Provide the (x, y) coordinate of the cell's center where the given text is located.  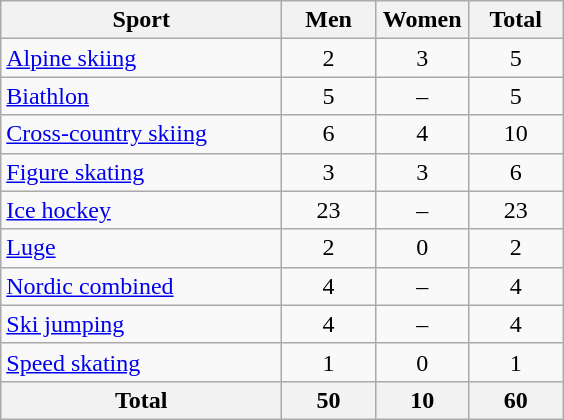
Women (422, 20)
Ice hockey (142, 210)
Alpine skiing (142, 58)
Figure skating (142, 172)
50 (329, 400)
Nordic combined (142, 286)
Luge (142, 248)
Sport (142, 20)
Men (329, 20)
Cross-country skiing (142, 134)
60 (516, 400)
Biathlon (142, 96)
Speed skating (142, 362)
Ski jumping (142, 324)
